Determine the (X, Y) coordinate at the center of the cell enclosing the given text.  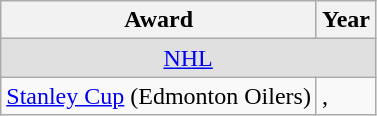
NHL (188, 58)
Award (159, 20)
, (346, 96)
Stanley Cup (Edmonton Oilers) (159, 96)
Year (346, 20)
